Identify which cell holds the provided text, then report its [X, Y] central coordinate. 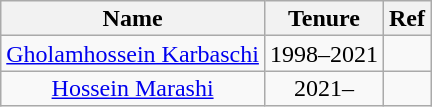
1998–2021 [324, 54]
Tenure [324, 18]
Hossein Marashi [133, 88]
2021– [324, 88]
Ref [406, 18]
Name [133, 18]
Gholamhossein Karbaschi [133, 54]
